Return [x, y] of the center of cell containing provided text 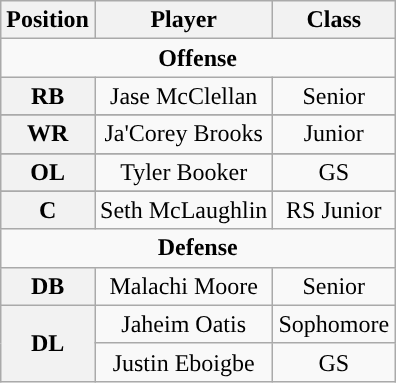
Class [334, 20]
Sophomore [334, 324]
RB [48, 96]
Position [48, 20]
Tyler Booker [183, 172]
Malachi Moore [183, 286]
DB [48, 286]
Justin Eboigbe [183, 362]
Jase McClellan [183, 96]
Ja'Corey Brooks [183, 134]
Seth McLaughlin [183, 210]
OL [48, 172]
DL [48, 343]
Defense [198, 248]
Jaheim Oatis [183, 324]
C [48, 210]
RS Junior [334, 210]
Offense [198, 58]
WR [48, 134]
Junior [334, 134]
Player [183, 20]
